Extract the [X, Y] coordinate from the center of the cell holding the provided text.  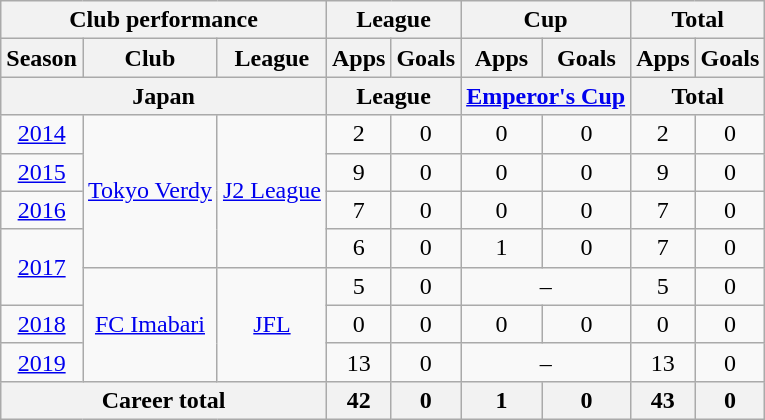
2015 [42, 172]
Tokyo Verdy [150, 191]
Club [150, 58]
2019 [42, 362]
Emperor's Cup [546, 96]
2014 [42, 134]
Club performance [164, 20]
2017 [42, 267]
Season [42, 58]
J2 League [272, 191]
2018 [42, 324]
JFL [272, 324]
Cup [546, 20]
2016 [42, 210]
42 [358, 400]
Japan [164, 96]
Career total [164, 400]
FC Imabari [150, 324]
43 [663, 400]
6 [358, 248]
